Detect which cell encompasses the target text, then output its [x, y] center coordinate. 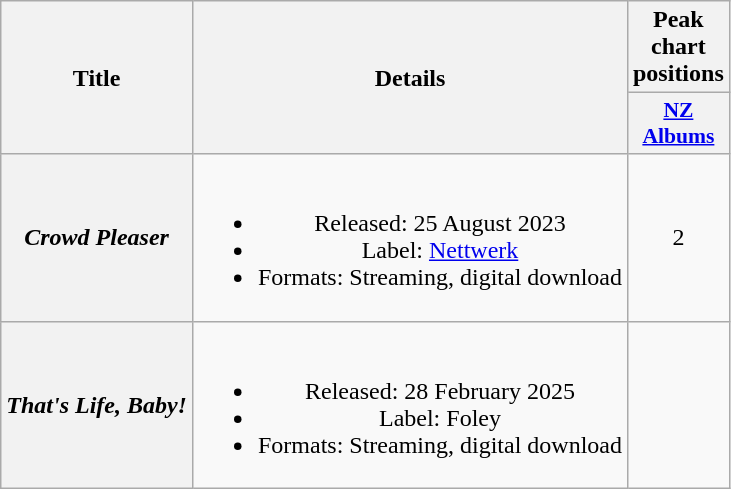
Crowd Pleaser [97, 238]
NZAlbums [678, 124]
2 [678, 238]
Released: 25 August 2023Label: NettwerkFormats: Streaming, digital download [410, 238]
Details [410, 78]
That's Life, Baby! [97, 404]
Title [97, 78]
Peak chart positions [678, 47]
Released: 28 February 2025Label: FoleyFormats: Streaming, digital download [410, 404]
